Identify which cell holds the provided text, then report its (X, Y) central coordinate. 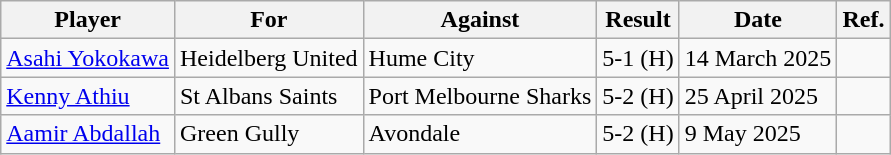
For (268, 20)
Result (638, 20)
Hume City (480, 58)
14 March 2025 (758, 58)
Port Melbourne Sharks (480, 96)
Against (480, 20)
Aamir Abdallah (88, 134)
Ref. (864, 20)
Date (758, 20)
5-1 (H) (638, 58)
Green Gully (268, 134)
9 May 2025 (758, 134)
25 April 2025 (758, 96)
Heidelberg United (268, 58)
Player (88, 20)
Avondale (480, 134)
Asahi Yokokawa (88, 58)
Kenny Athiu (88, 96)
St Albans Saints (268, 96)
